Determine the (x, y) coordinate at the center of the cell enclosing the given text.  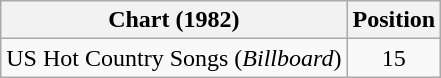
15 (394, 58)
US Hot Country Songs (Billboard) (174, 58)
Chart (1982) (174, 20)
Position (394, 20)
